Return the (X, Y) coordinate for the center point of the cell that contains the specified text.  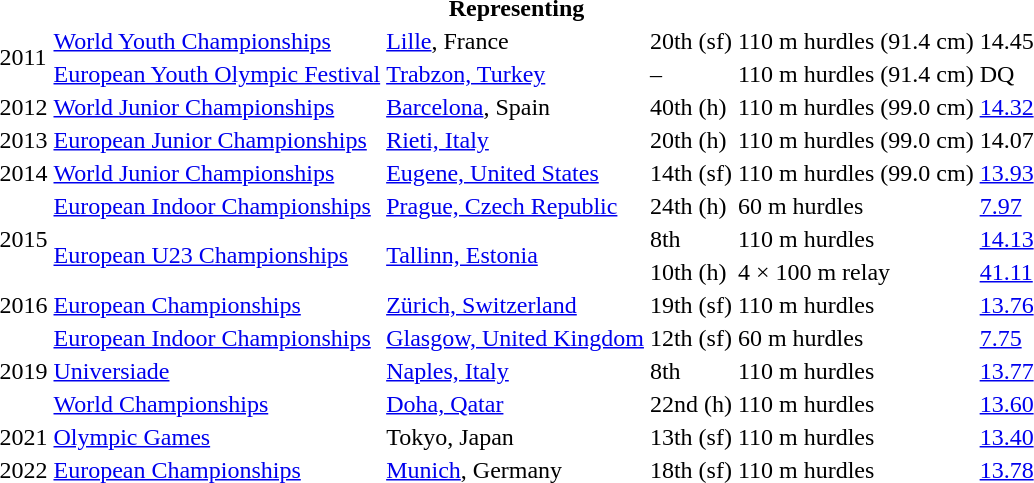
Olympic Games (217, 437)
Naples, Italy (516, 371)
Prague, Czech Republic (516, 206)
Tokyo, Japan (516, 437)
20th (h) (690, 140)
10th (h) (690, 272)
Barcelona, Spain (516, 107)
World Youth Championships (217, 41)
World Championships (217, 404)
Zürich, Switzerland (516, 305)
40th (h) (690, 107)
Tallinn, Estonia (516, 256)
12th (sf) (690, 338)
Doha, Qatar (516, 404)
20th (sf) (690, 41)
Universiade (217, 371)
European U23 Championships (217, 256)
Eugene, United States (516, 173)
Rieti, Italy (516, 140)
24th (h) (690, 206)
European Youth Olympic Festival (217, 74)
22nd (h) (690, 404)
European Championships (217, 305)
– (690, 74)
14th (sf) (690, 173)
European Junior Championships (217, 140)
Trabzon, Turkey (516, 74)
Glasgow, United Kingdom (516, 338)
19th (sf) (690, 305)
4 × 100 m relay (856, 272)
13th (sf) (690, 437)
Lille, France (516, 41)
